Provide the [x, y] coordinate of the cell's center where the given text is located.  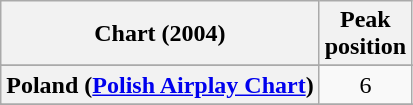
6 [365, 85]
Poland (Polish Airplay Chart) [160, 85]
Peakposition [365, 34]
Chart (2004) [160, 34]
